Determine the [X, Y] coordinate at the center of the cell enclosing the given text.  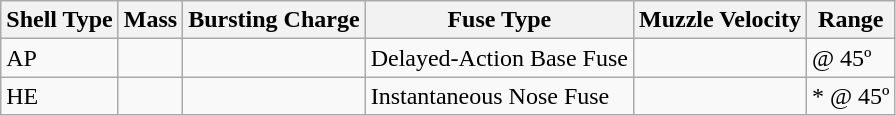
@ 45º [850, 58]
Bursting Charge [274, 20]
* @ 45º [850, 96]
Delayed-Action Base Fuse [499, 58]
Range [850, 20]
Muzzle Velocity [720, 20]
Shell Type [60, 20]
AP [60, 58]
Mass [150, 20]
Instantaneous Nose Fuse [499, 96]
Fuse Type [499, 20]
HE [60, 96]
